Capture the cell that displays the provided text and extract its (x, y) central coordinate. 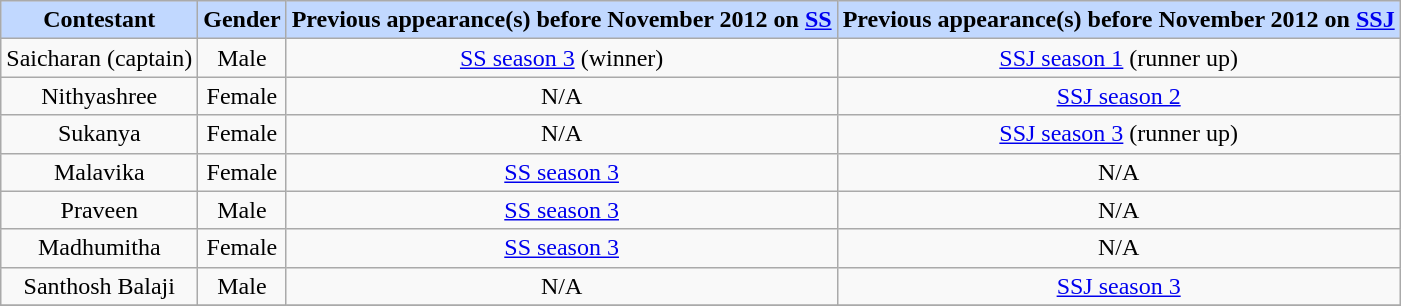
Malavika (100, 172)
SS season 3 (winner) (562, 58)
Contestant (100, 20)
Praveen (100, 210)
Madhumitha (100, 248)
Saicharan (captain) (100, 58)
SSJ season 1 (runner up) (1118, 58)
Santhosh Balaji (100, 286)
Previous appearance(s) before November 2012 on SS (562, 20)
Sukanya (100, 134)
SSJ season 3 (1118, 286)
Gender (242, 20)
Previous appearance(s) before November 2012 on SSJ (1118, 20)
SSJ season 3 (runner up) (1118, 134)
SSJ season 2 (1118, 96)
Nithyashree (100, 96)
